Extract the [X, Y] coordinate from the center of the cell holding the provided text.  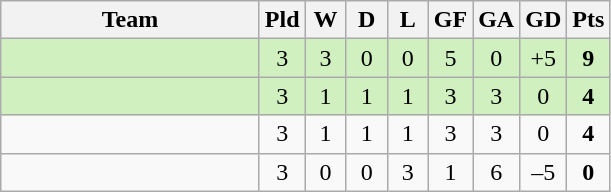
+5 [544, 58]
L [408, 20]
–5 [544, 172]
GA [496, 20]
9 [588, 58]
W [326, 20]
5 [450, 58]
Pld [282, 20]
Team [130, 20]
D [366, 20]
Pts [588, 20]
GF [450, 20]
6 [496, 172]
GD [544, 20]
